Return (x, y) of the center of cell containing provided text 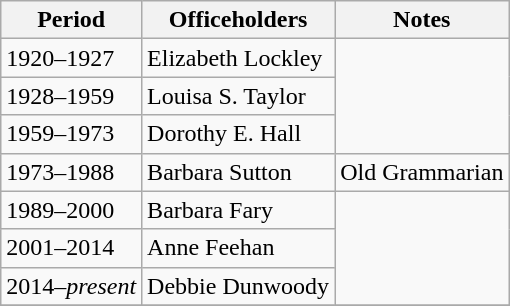
Barbara Fary (238, 210)
1989–2000 (72, 210)
Officeholders (238, 20)
Elizabeth Lockley (238, 58)
Dorothy E. Hall (238, 134)
Louisa S. Taylor (238, 96)
Anne Feehan (238, 248)
Debbie Dunwoody (238, 286)
Notes (422, 20)
2014–present (72, 286)
2001–2014 (72, 248)
Barbara Sutton (238, 172)
1928–1959 (72, 96)
Period (72, 20)
Old Grammarian (422, 172)
1973–1988 (72, 172)
1959–1973 (72, 134)
1920–1927 (72, 58)
